Return the [X, Y] coordinate for the center point of the cell that contains the specified text.  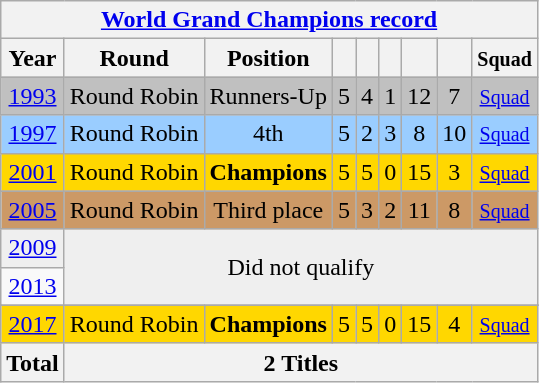
2013 [33, 286]
Third place [268, 210]
10 [454, 134]
Year [33, 58]
1993 [33, 96]
2 Titles [300, 362]
2001 [33, 172]
12 [420, 96]
Round [134, 58]
1997 [33, 134]
Did not qualify [300, 267]
Total [33, 362]
World Grand Champions record [270, 20]
2009 [33, 248]
2005 [33, 210]
11 [420, 210]
7 [454, 96]
1 [390, 96]
2017 [33, 324]
Position [268, 58]
4th [268, 134]
Runners-Up [268, 96]
